From the cell containing the given text, extract its center point as (X, Y) coordinate. 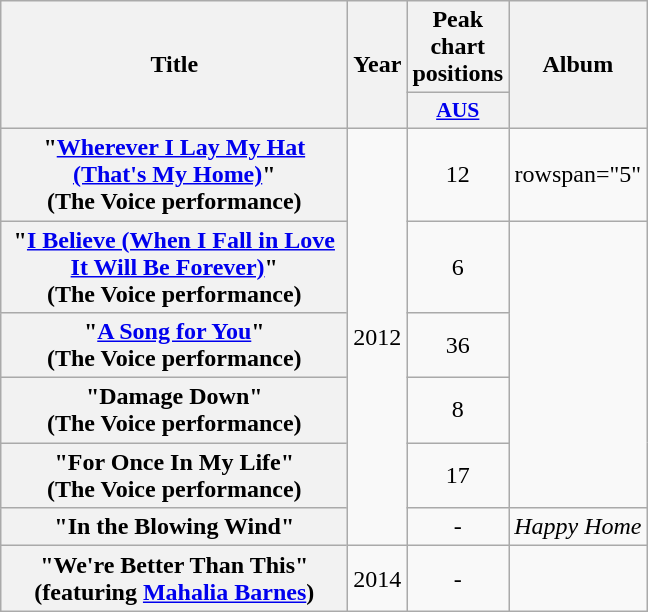
"For Once In My Life" (The Voice performance) (174, 476)
17 (458, 476)
"I Believe (When I Fall in Love It Will Be Forever)" (The Voice performance) (174, 266)
Year (378, 65)
Title (174, 65)
8 (458, 410)
Happy Home (578, 527)
6 (458, 266)
12 (458, 174)
Peak chart positions (458, 47)
"A Song for You" (The Voice performance) (174, 346)
AUS (458, 111)
36 (458, 346)
"In the Blowing Wind" (174, 527)
rowspan="5" (578, 174)
Album (578, 65)
"We're Better Than This" (featuring Mahalia Barnes) (174, 578)
"Wherever I Lay My Hat (That's My Home)" (The Voice performance) (174, 174)
2014 (378, 578)
"Damage Down" (The Voice performance) (174, 410)
2012 (378, 336)
